Identify which cell holds the provided text, then report its [X, Y] central coordinate. 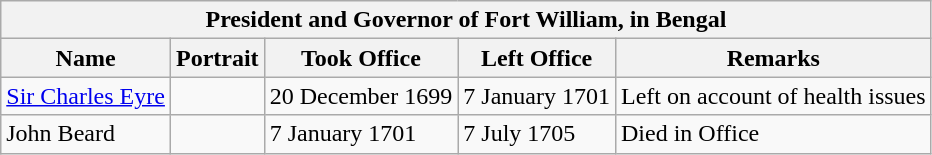
Took Office [361, 58]
John Beard [86, 134]
7 July 1705 [537, 134]
Portrait [217, 58]
Name [86, 58]
President and Governor of Fort William, in Bengal [466, 20]
Left on account of health issues [773, 96]
Remarks [773, 58]
Left Office [537, 58]
20 December 1699 [361, 96]
Died in Office [773, 134]
Sir Charles Eyre [86, 96]
